Scan for the cell matching the given text and deliver its (X, Y) coordinate at center. 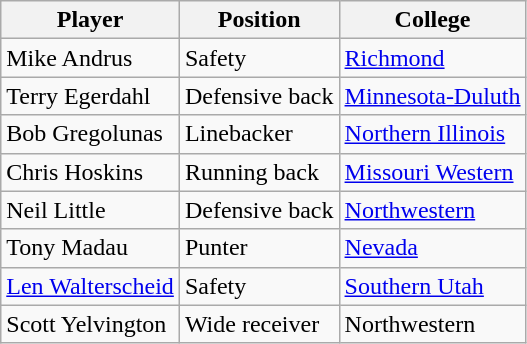
Mike Andrus (90, 58)
Richmond (432, 58)
Terry Egerdahl (90, 96)
College (432, 20)
Chris Hoskins (90, 172)
Bob Gregolunas (90, 134)
Minnesota-Duluth (432, 96)
Running back (259, 172)
Nevada (432, 248)
Missouri Western (432, 172)
Neil Little (90, 210)
Tony Madau (90, 248)
Len Walterscheid (90, 286)
Southern Utah (432, 286)
Wide receiver (259, 324)
Player (90, 20)
Position (259, 20)
Northern Illinois (432, 134)
Linebacker (259, 134)
Scott Yelvington (90, 324)
Punter (259, 248)
